Return the (X, Y) coordinate for the center point of the cell that contains the specified text.  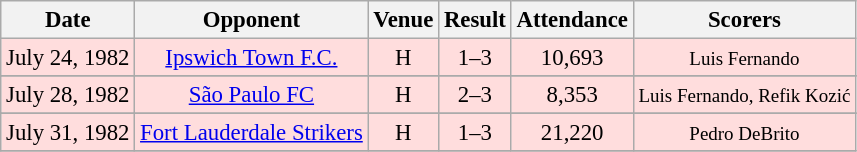
Ipswich Town F.C. (252, 58)
Luis Fernando, Refik Kozić (744, 95)
Date (68, 20)
Scorers (744, 20)
Result (476, 20)
Attendance (572, 20)
São Paulo FC (252, 95)
10,693 (572, 58)
July 31, 1982 (68, 133)
2–3 (476, 95)
Venue (404, 20)
Luis Fernando (744, 58)
July 28, 1982 (68, 95)
Fort Lauderdale Strikers (252, 133)
July 24, 1982 (68, 58)
8,353 (572, 95)
Opponent (252, 20)
Pedro DeBrito (744, 133)
21,220 (572, 133)
